Return the (X, Y) coordinate for the center point of the cell that contains the specified text.  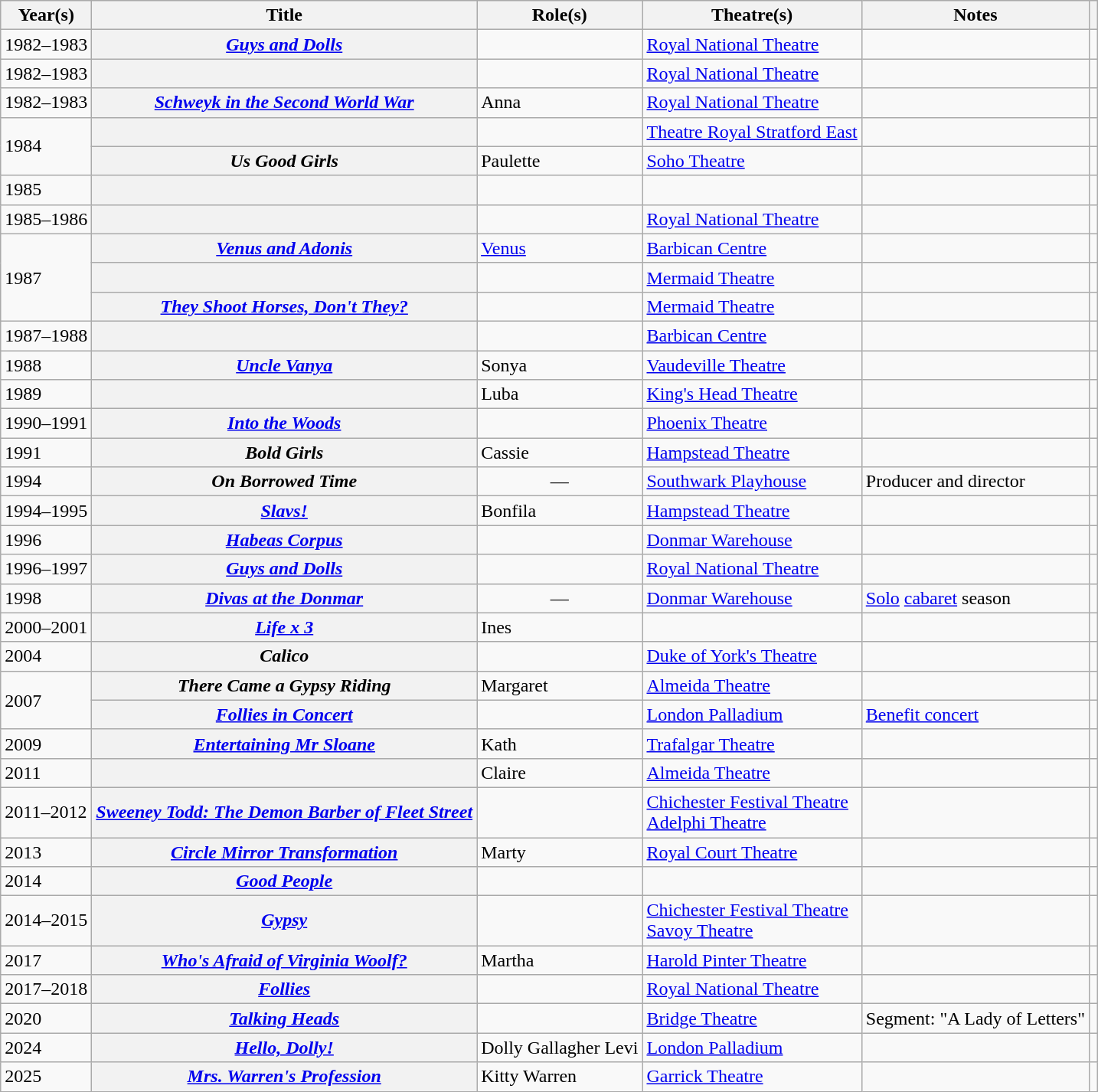
Follies (285, 989)
Southwark Playhouse (752, 482)
1990–1991 (46, 423)
2014 (46, 881)
Bonfila (560, 511)
Sonya (560, 365)
1987–1988 (46, 335)
Kitty Warren (560, 1077)
Claire (560, 773)
Soho Theatre (752, 161)
Martha (560, 960)
1996 (46, 540)
Royal Court Theatre (752, 852)
On Borrowed Time (285, 482)
2020 (46, 1018)
Kath (560, 744)
Anna (560, 103)
Uncle Vanya (285, 365)
Solo cabaret season (975, 598)
2009 (46, 744)
Sweeney Todd: The Demon Barber of Fleet Street (285, 812)
Year(s) (46, 15)
1985 (46, 190)
1984 (46, 146)
Divas at the Donmar (285, 598)
Trafalgar Theatre (752, 744)
Harold Pinter Theatre (752, 960)
1988 (46, 365)
Vaudeville Theatre (752, 365)
Margaret (560, 685)
2017 (46, 960)
Role(s) (560, 15)
Us Good Girls (285, 161)
2025 (46, 1077)
1989 (46, 394)
Ines (560, 627)
Marty (560, 852)
Paulette (560, 161)
Calico (285, 656)
Theatre(s) (752, 15)
Benefit concert (975, 714)
Venus and Adonis (285, 248)
Mrs. Warren's Profession (285, 1077)
Phoenix Theatre (752, 423)
2024 (46, 1048)
Slavs! (285, 511)
2011 (46, 773)
Into the Woods (285, 423)
2007 (46, 700)
Notes (975, 15)
Producer and director (975, 482)
1987 (46, 277)
Segment: "A Lady of Letters" (975, 1018)
1996–1997 (46, 569)
2004 (46, 656)
Venus (560, 248)
2013 (46, 852)
King's Head Theatre (752, 394)
Habeas Corpus (285, 540)
Who's Afraid of Virginia Woolf? (285, 960)
Entertaining Mr Sloane (285, 744)
Follies in Concert (285, 714)
Chichester Festival TheatreAdelphi Theatre (752, 812)
Dolly Gallagher Levi (560, 1048)
Duke of York's Theatre (752, 656)
Good People (285, 881)
Life x 3 (285, 627)
2017–2018 (46, 989)
Title (285, 15)
2011–2012 (46, 812)
1991 (46, 453)
There Came a Gypsy Riding (285, 685)
Bridge Theatre (752, 1018)
1994–1995 (46, 511)
Cassie (560, 453)
Bold Girls (285, 453)
1998 (46, 598)
2000–2001 (46, 627)
1994 (46, 482)
Gypsy (285, 920)
2014–2015 (46, 920)
1985–1986 (46, 219)
Garrick Theatre (752, 1077)
Hello, Dolly! (285, 1048)
Talking Heads (285, 1018)
Theatre Royal Stratford East (752, 132)
Schweyk in the Second World War (285, 103)
Luba (560, 394)
Circle Mirror Transformation (285, 852)
They Shoot Horses, Don't They? (285, 306)
Chichester Festival TheatreSavoy Theatre (752, 920)
